From the cell containing the given text, extract its center point as [x, y] coordinate. 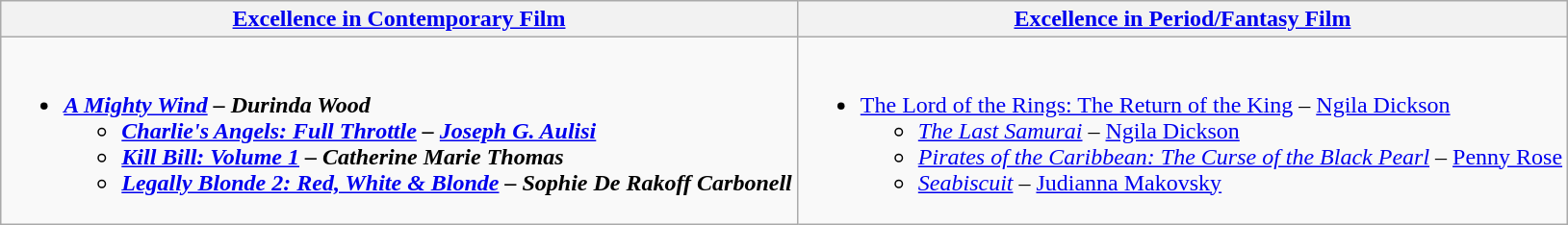
Excellence in Period/Fantasy Film [1182, 19]
Excellence in Contemporary Film [399, 19]
